Provide the (X, Y) coordinate of the cell's center where the given text is located.  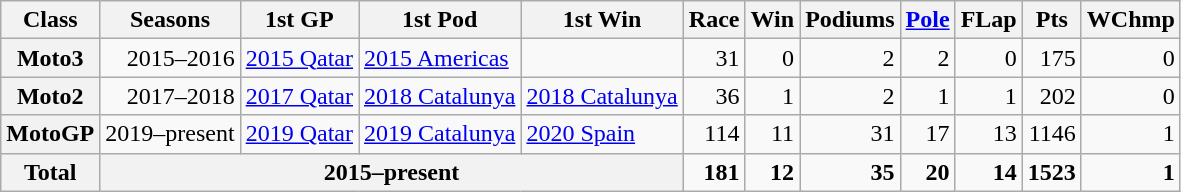
2019–present (170, 134)
Class (50, 20)
Seasons (170, 20)
MotoGP (50, 134)
Podiums (850, 20)
Pts (1052, 20)
2015–present (392, 172)
Moto2 (50, 96)
12 (772, 172)
FLap (988, 20)
Win (772, 20)
2015–2016 (170, 58)
35 (850, 172)
36 (714, 96)
2015 Americas (440, 58)
181 (714, 172)
2020 Spain (602, 134)
2015 Qatar (299, 58)
1523 (1052, 172)
1st Pod (440, 20)
175 (1052, 58)
Moto3 (50, 58)
17 (928, 134)
2017 Qatar (299, 96)
Pole (928, 20)
11 (772, 134)
2019 Qatar (299, 134)
WChmp (1130, 20)
13 (988, 134)
2017–2018 (170, 96)
114 (714, 134)
Race (714, 20)
1st GP (299, 20)
Total (50, 172)
1st Win (602, 20)
14 (988, 172)
202 (1052, 96)
2019 Catalunya (440, 134)
20 (928, 172)
1146 (1052, 134)
